Return the (X, Y) coordinate for the center point of the cell that contains the specified text.  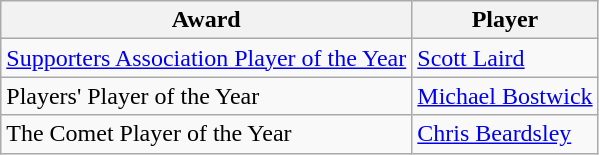
Chris Beardsley (505, 134)
Scott Laird (505, 58)
Award (206, 20)
The Comet Player of the Year (206, 134)
Michael Bostwick (505, 96)
Supporters Association Player of the Year (206, 58)
Player (505, 20)
Players' Player of the Year (206, 96)
